Find where the given text appears and provide that cell's center as (x, y) coordinate. 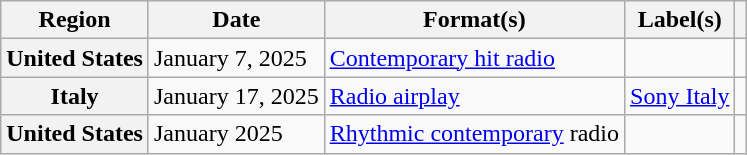
January 2025 (236, 134)
Sony Italy (680, 96)
Radio airplay (474, 96)
Region (75, 20)
Italy (75, 96)
January 7, 2025 (236, 58)
Label(s) (680, 20)
January 17, 2025 (236, 96)
Date (236, 20)
Rhythmic contemporary radio (474, 134)
Format(s) (474, 20)
Contemporary hit radio (474, 58)
